Extract the (x, y) coordinate from the center of the cell holding the provided text.  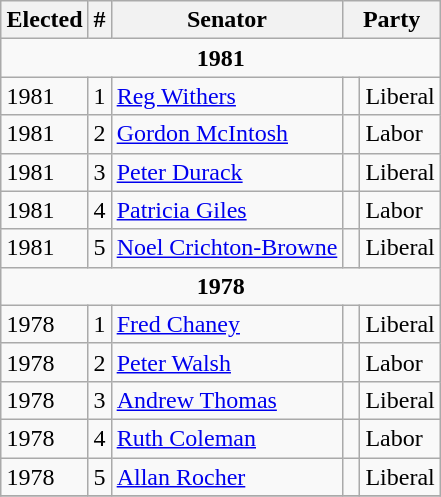
Ruth Coleman (227, 438)
Peter Walsh (227, 362)
Noel Crichton-Browne (227, 248)
Party (392, 20)
Patricia Giles (227, 210)
Reg Withers (227, 96)
Andrew Thomas (227, 400)
Fred Chaney (227, 324)
Allan Rocher (227, 477)
Elected (44, 20)
Peter Durack (227, 172)
Senator (227, 20)
# (100, 20)
Gordon McIntosh (227, 134)
